Pinpoint the cell where the given text exists, returning its [x, y] midpoint coordinate. 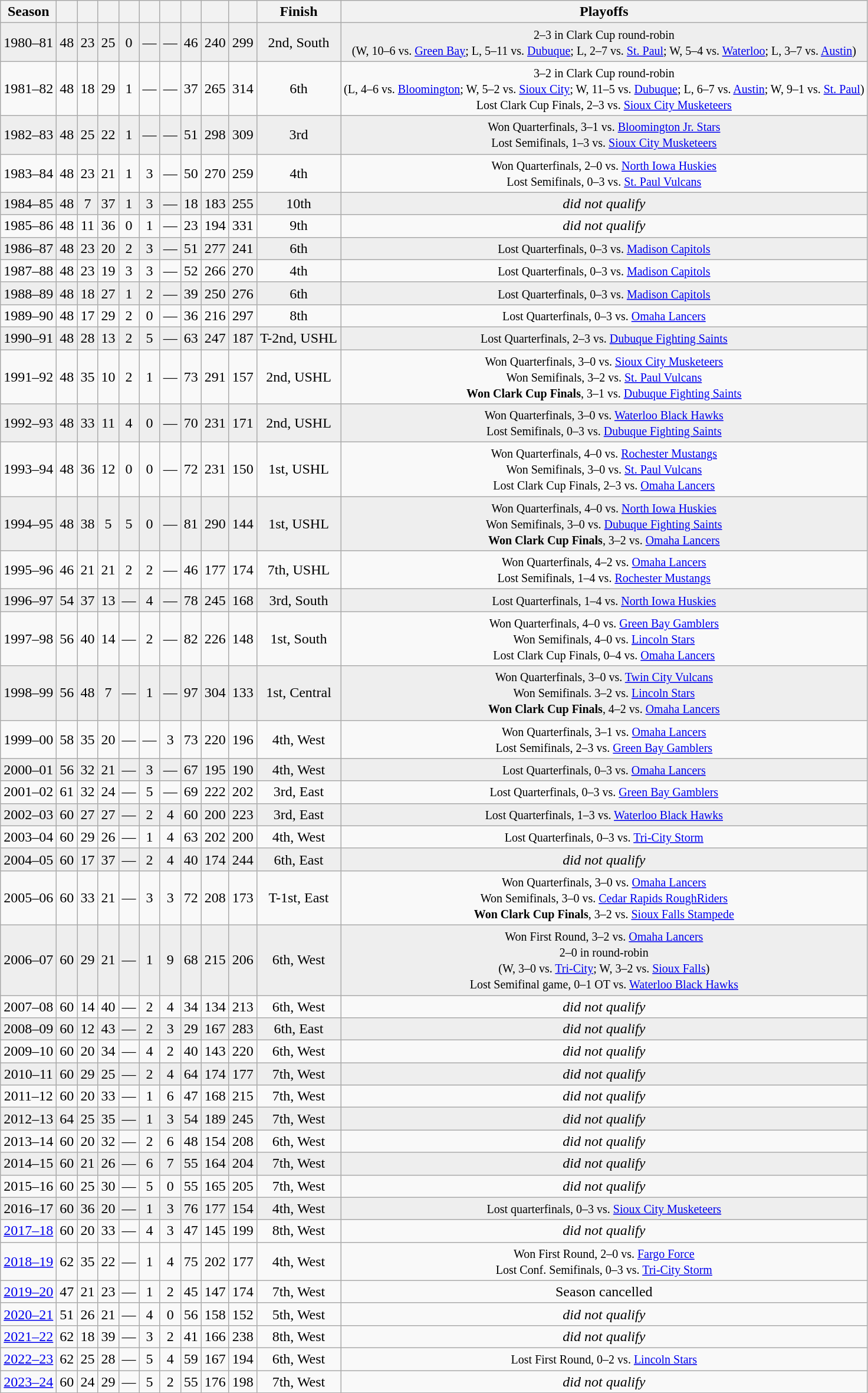
70 [191, 423]
298 [215, 134]
2000–01 [28, 770]
2018–19 [28, 1261]
1983–84 [28, 173]
1st, South [298, 639]
2021–22 [28, 1336]
240 [215, 42]
2–3 in Clark Cup round-robin(W, 10–6 vs. Green Bay; L, 5–11 vs. Dubuque; L, 2–7 vs. St. Paul; W, 5–4 vs. Waterloo; L, 3–7 vs. Austin) [604, 42]
238 [243, 1336]
Won Quarterfinals, 3–0 vs. Twin City VulcansWon Semifinals. 3–2 vs. Lincoln StarsWon Clark Cup Finals, 4–2 vs. Omaha Lancers [604, 693]
30 [108, 1186]
2019–20 [28, 1292]
1985–86 [28, 226]
1993–94 [28, 469]
195 [215, 770]
164 [215, 1164]
226 [215, 639]
1998–99 [28, 693]
152 [243, 1314]
187 [243, 338]
1984–85 [28, 203]
216 [215, 316]
1982–83 [28, 134]
150 [243, 469]
Lost Quarterfinals, 1–4 vs. North Iowa Huskies [604, 600]
19 [108, 271]
144 [243, 524]
43 [108, 1029]
143 [215, 1052]
148 [243, 639]
1987–88 [28, 271]
1986–87 [28, 248]
266 [215, 271]
2016–17 [28, 1208]
50 [191, 173]
97 [191, 693]
T-2nd, USHL [298, 338]
145 [215, 1231]
1991–92 [28, 376]
2002–03 [28, 814]
265 [215, 88]
Season [28, 12]
158 [215, 1314]
2011–12 [28, 1096]
2008–09 [28, 1029]
Lost quarterfinals, 0–3 vs. Sioux City Musketeers [604, 1208]
183 [215, 203]
173 [243, 898]
206 [243, 960]
1999–00 [28, 740]
2007–08 [28, 1007]
Won Quarterfinals, 3–0 vs. Omaha LancersWon Semifinals, 3–0 vs. Cedar Rapids RoughRidersWon Clark Cup Finals, 3–2 vs. Sioux Falls Stampede [604, 898]
223 [243, 814]
3rd, South [298, 600]
Won Quarterfinals, 4–0 vs. Green Bay GamblersWon Semifinals, 4–0 vs. Lincoln StarsLost Clark Cup Finals, 0–4 vs. Omaha Lancers [604, 639]
10 [108, 376]
2004–05 [28, 859]
10th [298, 203]
133 [243, 693]
1992–93 [28, 423]
45 [191, 1292]
82 [191, 639]
290 [215, 524]
38 [87, 524]
9th [298, 226]
7th, USHL [298, 570]
205 [243, 1186]
157 [243, 376]
Won Quarterfinals, 3–1 vs. Bloomington Jr. StarsLost Semifinals, 1–3 vs. Sioux City Musketeers [604, 134]
1994–95 [28, 524]
2022–23 [28, 1359]
2015–16 [28, 1186]
81 [191, 524]
61 [67, 792]
Won Quarterfinals, 2–0 vs. North Iowa HuskiesLost Semifinals, 0–3 vs. St. Paul Vulcans [604, 173]
190 [243, 770]
1980–81 [28, 42]
52 [191, 271]
2017–18 [28, 1231]
304 [215, 693]
69 [191, 792]
1981–82 [28, 88]
Lost Quarterfinals, 0–3 vs. Green Bay Gamblers [604, 792]
1990–91 [28, 338]
1995–96 [28, 570]
222 [215, 792]
166 [215, 1336]
Lost Quarterfinals, 2–3 vs. Dubuque Fighting Saints [604, 338]
297 [243, 316]
Lost Quarterfinals, 1–3 vs. Waterloo Black Hawks [604, 814]
276 [243, 293]
1st, Central [298, 693]
259 [243, 173]
Season cancelled [604, 1292]
67 [191, 770]
2013–14 [28, 1141]
165 [215, 1186]
277 [215, 248]
176 [215, 1382]
134 [215, 1007]
189 [215, 1119]
75 [191, 1261]
2014–15 [28, 1164]
291 [215, 376]
2006–07 [28, 960]
2010–11 [28, 1074]
314 [243, 88]
241 [243, 248]
199 [243, 1231]
283 [243, 1029]
196 [243, 740]
250 [215, 293]
41 [191, 1336]
2020–21 [28, 1314]
Won Quarterfinals, 4–0 vs. North Iowa HuskiesWon Semifinals, 3–0 vs. Dubuque Fighting SaintsWon Clark Cup Finals, 3–2 vs. Omaha Lancers [604, 524]
204 [243, 1164]
Won Quarterfinals, 3–1 vs. Omaha LancersLost Semifinals, 2–3 vs. Green Bay Gamblers [604, 740]
171 [243, 423]
2009–10 [28, 1052]
255 [243, 203]
T-1st, East [298, 898]
3rd [298, 134]
Lost Quarterfinals, 0–3 vs. Tri-City Storm [604, 837]
331 [243, 226]
2023–24 [28, 1382]
Won Quarterfinals, 4–2 vs. Omaha LancersLost Semifinals, 1–4 vs. Rochester Mustangs [604, 570]
247 [215, 338]
Won Quarterfinals, 3–0 vs. Sioux City MusketeersWon Semifinals, 3–2 vs. St. Paul VulcansWon Clark Cup Finals, 3–1 vs. Dubuque Fighting Saints [604, 376]
2001–02 [28, 792]
Won First Round, 2–0 vs. Fargo ForceLost Conf. Semifinals, 0–3 vs. Tri-City Storm [604, 1261]
1988–89 [28, 293]
147 [215, 1292]
58 [67, 740]
309 [243, 134]
2012–13 [28, 1119]
213 [243, 1007]
Won Quarterfinals, 3–0 vs. Waterloo Black HawksLost Semifinals, 0–3 vs. Dubuque Fighting Saints [604, 423]
Finish [298, 12]
1997–98 [28, 639]
2005–06 [28, 898]
Playoffs [604, 12]
78 [191, 600]
Won Quarterfinals, 4–0 vs. Rochester MustangsWon Semifinals, 3–0 vs. St. Paul VulcansLost Clark Cup Finals, 2–3 vs. Omaha Lancers [604, 469]
2nd, South [298, 42]
68 [191, 960]
299 [243, 42]
5th, West [298, 1314]
1996–97 [28, 600]
8th [298, 316]
76 [191, 1208]
198 [243, 1382]
2003–04 [28, 837]
1989–90 [28, 316]
244 [243, 859]
9 [170, 960]
59 [191, 1359]
Lost First Round, 0–2 vs. Lincoln Stars [604, 1359]
